Find where the given text appears and provide that cell's center as [X, Y] coordinate. 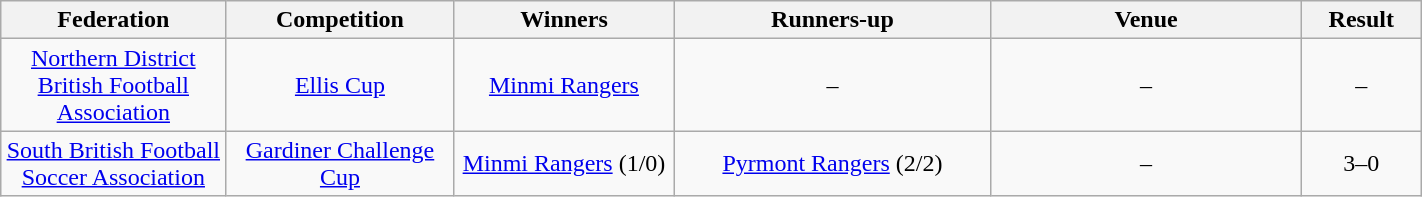
Northern District British Football Association [114, 85]
Result [1361, 20]
Federation [114, 20]
Minmi Rangers [564, 85]
Ellis Cup [340, 85]
Competition [340, 20]
Venue [1146, 20]
Pyrmont Rangers (2/2) [832, 164]
Minmi Rangers (1/0) [564, 164]
Gardiner Challenge Cup [340, 164]
3–0 [1361, 164]
South British Football Soccer Association [114, 164]
Winners [564, 20]
Runners-up [832, 20]
